From the cell containing the given text, extract its center point as (x, y) coordinate. 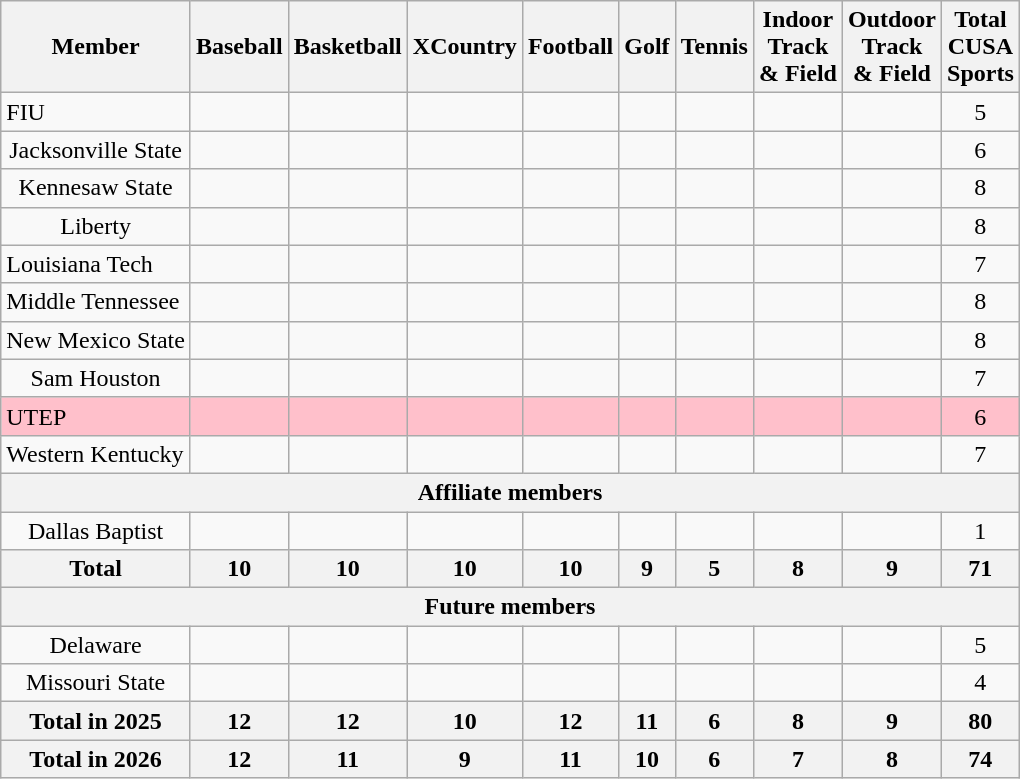
TotalCUSASports (981, 47)
Dallas Baptist (96, 531)
FIU (96, 112)
Middle Tennessee (96, 302)
Kennesaw State (96, 188)
Louisiana Tech (96, 264)
Affiliate members (510, 492)
UTEP (96, 416)
Total (96, 569)
Western Kentucky (96, 454)
4 (981, 683)
Baseball (239, 47)
Tennis (714, 47)
Member (96, 47)
XCountry (464, 47)
71 (981, 569)
80 (981, 721)
New Mexico State (96, 340)
Missouri State (96, 683)
Golf (647, 47)
Basketball (348, 47)
Delaware (96, 645)
Sam Houston (96, 378)
1 (981, 531)
Future members (510, 607)
Jacksonville State (96, 150)
IndoorTrack& Field (798, 47)
Liberty (96, 226)
Total in 2025 (96, 721)
74 (981, 759)
OutdoorTrack& Field (892, 47)
Total in 2026 (96, 759)
Football (570, 47)
